Capture the cell that displays the provided text and extract its [x, y] central coordinate. 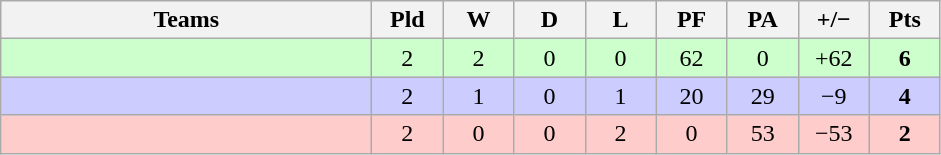
−9 [834, 96]
+62 [834, 58]
4 [904, 96]
6 [904, 58]
+/− [834, 20]
29 [762, 96]
−53 [834, 134]
Pts [904, 20]
Teams [186, 20]
Pld [408, 20]
L [620, 20]
D [550, 20]
PF [692, 20]
W [478, 20]
20 [692, 96]
62 [692, 58]
53 [762, 134]
PA [762, 20]
